From the cell containing the given text, extract its center point as (x, y) coordinate. 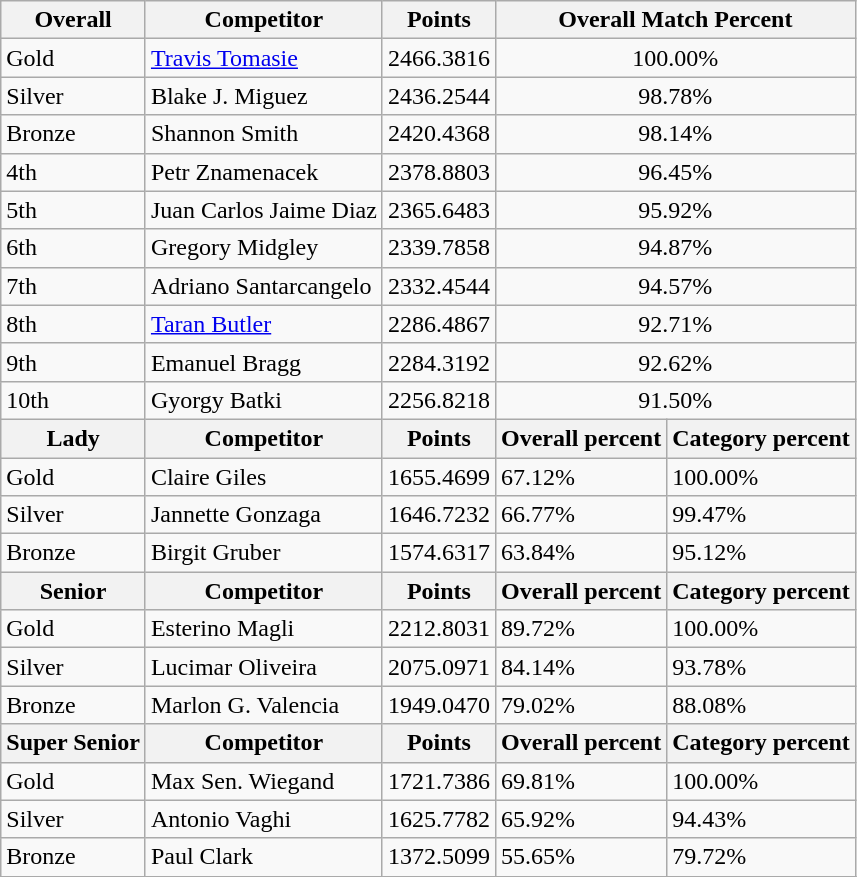
95.12% (762, 553)
Gregory Midgley (264, 248)
69.81% (580, 781)
Gyorgy Batki (264, 400)
92.71% (675, 324)
94.43% (762, 819)
99.47% (762, 515)
Overall Match Percent (675, 20)
Jannette Gonzaga (264, 515)
1625.7782 (438, 819)
Petr Znamenacek (264, 172)
Travis Tomasie (264, 58)
8th (74, 324)
2284.3192 (438, 362)
4th (74, 172)
2378.8803 (438, 172)
92.62% (675, 362)
98.78% (675, 96)
Taran Butler (264, 324)
10th (74, 400)
91.50% (675, 400)
Marlon G. Valencia (264, 705)
55.65% (580, 857)
1949.0470 (438, 705)
88.08% (762, 705)
6th (74, 248)
96.45% (675, 172)
9th (74, 362)
2075.0971 (438, 667)
93.78% (762, 667)
84.14% (580, 667)
79.72% (762, 857)
94.57% (675, 286)
2332.4544 (438, 286)
67.12% (580, 477)
Claire Giles (264, 477)
94.87% (675, 248)
2466.3816 (438, 58)
2365.6483 (438, 210)
Adriano Santarcangelo (264, 286)
Lucimar Oliveira (264, 667)
5th (74, 210)
Super Senior (74, 743)
Senior (74, 591)
Max Sen. Wiegand (264, 781)
89.72% (580, 629)
79.02% (580, 705)
Lady (74, 438)
63.84% (580, 553)
1721.7386 (438, 781)
Emanuel Bragg (264, 362)
2420.4368 (438, 134)
95.92% (675, 210)
66.77% (580, 515)
2286.4867 (438, 324)
1646.7232 (438, 515)
7th (74, 286)
1655.4699 (438, 477)
98.14% (675, 134)
2339.7858 (438, 248)
Birgit Gruber (264, 553)
Shannon Smith (264, 134)
2212.8031 (438, 629)
65.92% (580, 819)
2436.2544 (438, 96)
2256.8218 (438, 400)
Juan Carlos Jaime Diaz (264, 210)
1574.6317 (438, 553)
1372.5099 (438, 857)
Esterino Magli (264, 629)
Antonio Vaghi (264, 819)
Paul Clark (264, 857)
Blake J. Miguez (264, 96)
Overall (74, 20)
